Return the (X, Y) coordinate for the center point of the cell that contains the specified text.  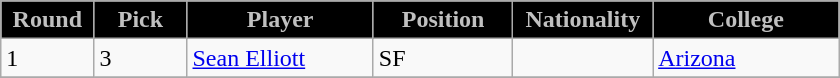
Pick (140, 20)
Round (48, 20)
Arizona (746, 58)
Nationality (583, 20)
Player (280, 20)
1 (48, 58)
Position (443, 20)
Sean Elliott (280, 58)
3 (140, 58)
College (746, 20)
SF (443, 58)
